Extract the [x, y] coordinate from the center of the cell holding the provided text.  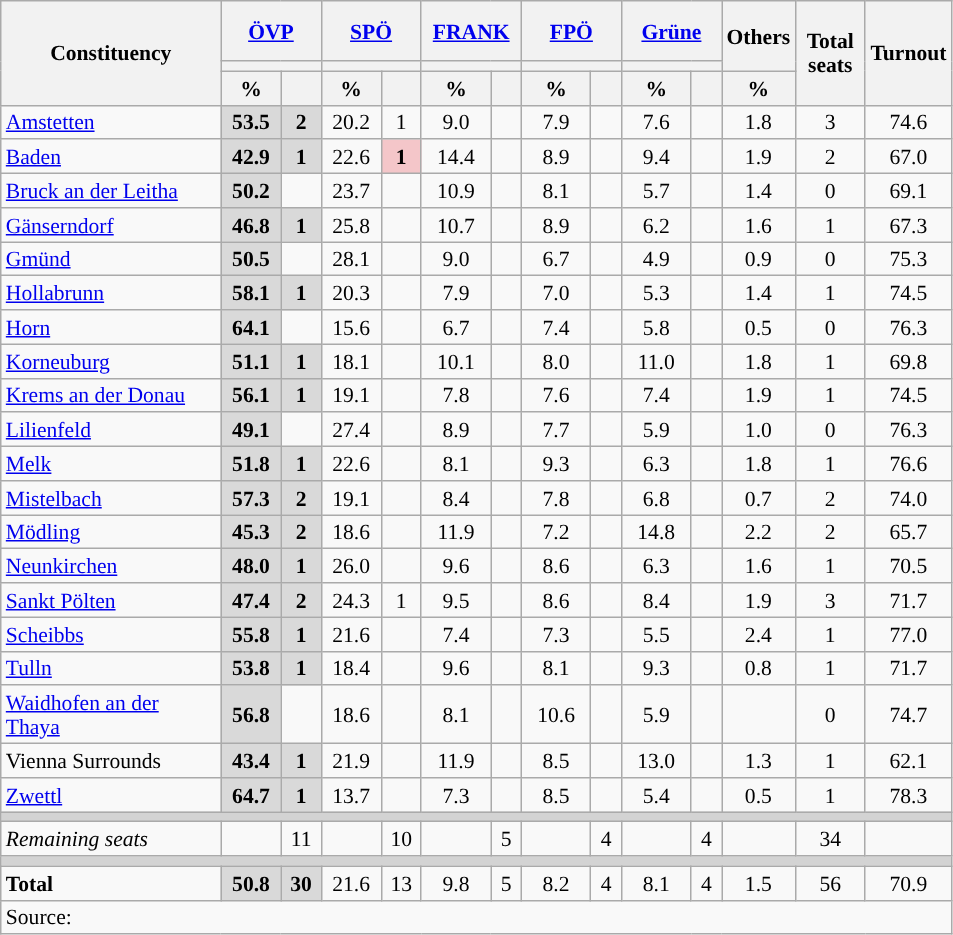
67.0 [908, 157]
51.1 [251, 361]
10.1 [456, 361]
9.4 [656, 157]
Gmünd [111, 259]
Sankt Pölten [111, 600]
64.1 [251, 327]
ÖVP [271, 31]
6.2 [656, 225]
4.9 [656, 259]
Amstetten [111, 122]
11 [301, 839]
50.8 [251, 883]
9.8 [456, 883]
67.3 [908, 225]
9.5 [456, 600]
10.9 [456, 191]
18.4 [351, 668]
5.7 [656, 191]
Mistelbach [111, 498]
27.4 [351, 430]
74.7 [908, 715]
18.1 [351, 361]
11.0 [656, 361]
2.2 [759, 532]
Zwettl [111, 795]
0.8 [759, 668]
75.3 [908, 259]
Melk [111, 464]
6.8 [656, 498]
69.8 [908, 361]
Gänserndorf [111, 225]
5.8 [656, 327]
30 [301, 883]
56.8 [251, 715]
64.7 [251, 795]
Scheibbs [111, 634]
47.4 [251, 600]
74.0 [908, 498]
28.1 [351, 259]
21.9 [351, 761]
50.5 [251, 259]
7.7 [556, 430]
14.8 [656, 532]
0.7 [759, 498]
1.0 [759, 430]
Remaining seats [111, 839]
Hollabrunn [111, 293]
50.2 [251, 191]
10.7 [456, 225]
Totalseats [830, 53]
58.1 [251, 293]
Total [111, 883]
Constituency [111, 53]
FPÖ [571, 31]
62.1 [908, 761]
Waidhofen an der Thaya [111, 715]
Korneuburg [111, 361]
Turnout [908, 53]
13.0 [656, 761]
Source: [476, 917]
13 [401, 883]
23.7 [351, 191]
76.6 [908, 464]
53.5 [251, 122]
5.3 [656, 293]
20.3 [351, 293]
48.0 [251, 566]
20.2 [351, 122]
2.4 [759, 634]
13.7 [351, 795]
Grüne [671, 31]
26.0 [351, 566]
Horn [111, 327]
57.3 [251, 498]
65.7 [908, 532]
8.0 [556, 361]
Vienna Surrounds [111, 761]
Lilienfeld [111, 430]
SPÖ [371, 31]
77.0 [908, 634]
Tulln [111, 668]
74.6 [908, 122]
53.8 [251, 668]
69.1 [908, 191]
5.4 [656, 795]
24.3 [351, 600]
Others [759, 36]
10 [401, 839]
43.4 [251, 761]
49.1 [251, 430]
Neunkirchen [111, 566]
25.8 [351, 225]
14.4 [456, 157]
5.5 [656, 634]
7.2 [556, 532]
FRANK [471, 31]
56 [830, 883]
Bruck an der Leitha [111, 191]
7.0 [556, 293]
8.2 [556, 883]
34 [830, 839]
70.9 [908, 883]
15.6 [351, 327]
42.9 [251, 157]
Baden [111, 157]
78.3 [908, 795]
0.9 [759, 259]
1.5 [759, 883]
1.3 [759, 761]
70.5 [908, 566]
Krems an der Donau [111, 395]
55.8 [251, 634]
10.6 [556, 715]
46.8 [251, 225]
56.1 [251, 395]
45.3 [251, 532]
51.8 [251, 464]
Mödling [111, 532]
